Search for the cell housing the specified text and yield its (x, y) center coordinate. 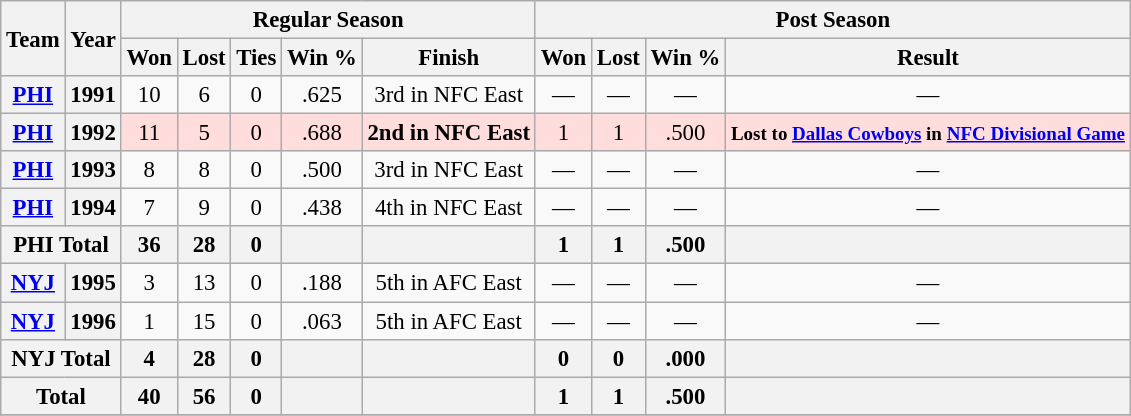
7 (149, 208)
2nd in NFC East (448, 133)
10 (149, 95)
.188 (322, 283)
.688 (322, 133)
PHI Total (61, 245)
36 (149, 245)
Year (93, 38)
1994 (93, 208)
.438 (322, 208)
Result (928, 58)
.625 (322, 95)
Total (61, 396)
Ties (256, 58)
Team (33, 38)
.000 (685, 358)
4 (149, 358)
1991 (93, 95)
5 (204, 133)
1995 (93, 283)
13 (204, 283)
6 (204, 95)
4th in NFC East (448, 208)
3 (149, 283)
9 (204, 208)
1992 (93, 133)
.063 (322, 321)
1996 (93, 321)
Lost to Dallas Cowboys in NFC Divisional Game (928, 133)
NYJ Total (61, 358)
56 (204, 396)
Finish (448, 58)
1993 (93, 170)
11 (149, 133)
Regular Season (328, 20)
40 (149, 396)
15 (204, 321)
Post Season (832, 20)
